Extract the (x, y) coordinate from the center of the cell holding the provided text.  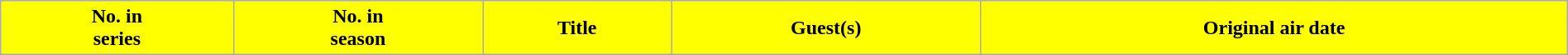
Title (577, 28)
No. inseries (117, 28)
Original air date (1274, 28)
No. inseason (358, 28)
Guest(s) (826, 28)
